Capture the cell that displays the provided text and extract its (X, Y) central coordinate. 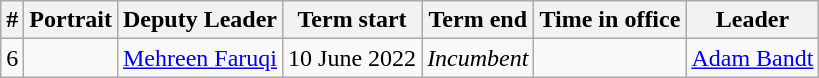
6 (12, 58)
Term start (352, 20)
# (12, 20)
Term end (478, 20)
Adam Bandt (752, 58)
10 June 2022 (352, 58)
Deputy Leader (200, 20)
Mehreen Faruqi (200, 58)
Leader (752, 20)
Incumbent (478, 58)
Portrait (71, 20)
Time in office (610, 20)
